Return the (x, y) coordinate for the center point of the cell that contains the specified text.  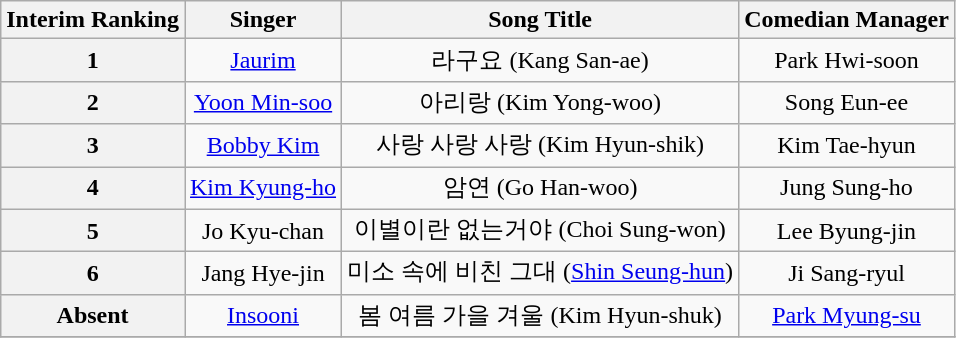
Kim Kyung-ho (262, 188)
Jang Hye-jin (262, 274)
Jung Sung-ho (847, 188)
Absent (93, 316)
Interim Ranking (93, 20)
3 (93, 146)
Ji Sang-ryul (847, 274)
Park Hwi-soon (847, 60)
Insooni (262, 316)
미소 속에 비친 그대 (Shin Seung-hun) (540, 274)
사랑 사랑 사랑 (Kim Hyun-shik) (540, 146)
Song Title (540, 20)
Jo Kyu-chan (262, 230)
아리랑 (Kim Yong-woo) (540, 102)
6 (93, 274)
라구요 (Kang San-ae) (540, 60)
Jaurim (262, 60)
Song Eun-ee (847, 102)
Comedian Manager (847, 20)
Yoon Min-soo (262, 102)
1 (93, 60)
암연 (Go Han-woo) (540, 188)
봄 여름 가을 겨울 (Kim Hyun-shuk) (540, 316)
이별이란 없는거야 (Choi Sung-won) (540, 230)
Kim Tae-hyun (847, 146)
4 (93, 188)
Bobby Kim (262, 146)
Lee Byung-jin (847, 230)
2 (93, 102)
Park Myung-su (847, 316)
5 (93, 230)
Singer (262, 20)
